Capture the cell that displays the provided text and extract its [x, y] central coordinate. 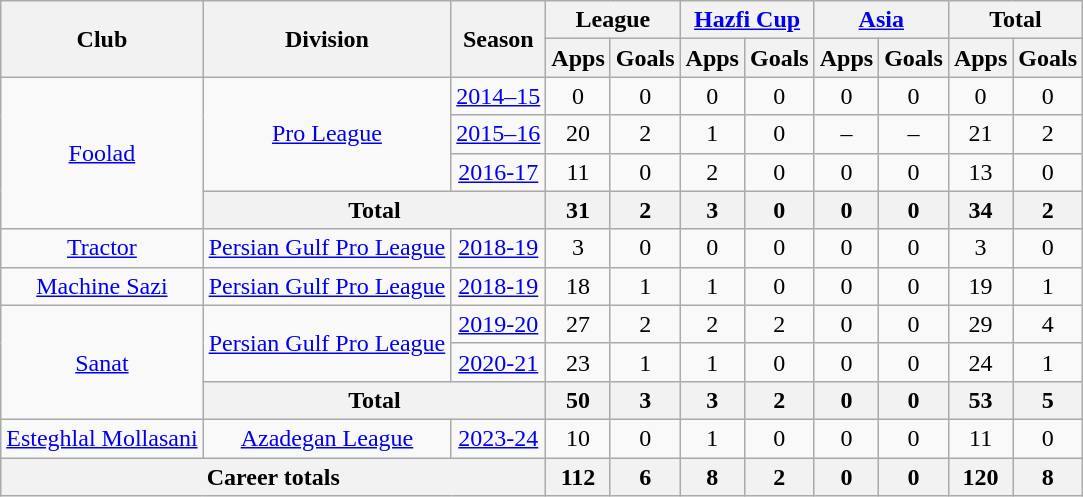
31 [578, 210]
Esteghlal Mollasani [102, 438]
Machine Sazi [102, 286]
Sanat [102, 362]
League [613, 20]
6 [645, 477]
Pro League [327, 134]
34 [980, 210]
18 [578, 286]
13 [980, 172]
Club [102, 39]
Azadegan League [327, 438]
2020-21 [498, 362]
24 [980, 362]
Tractor [102, 248]
53 [980, 400]
2019-20 [498, 324]
2023-24 [498, 438]
Hazfi Cup [747, 20]
120 [980, 477]
29 [980, 324]
10 [578, 438]
Season [498, 39]
2016-17 [498, 172]
Foolad [102, 153]
Division [327, 39]
5 [1048, 400]
21 [980, 134]
19 [980, 286]
112 [578, 477]
23 [578, 362]
50 [578, 400]
27 [578, 324]
20 [578, 134]
2015–16 [498, 134]
Career totals [274, 477]
Asia [881, 20]
2014–15 [498, 96]
4 [1048, 324]
